Provide the (x, y) coordinate of the cell's center where the given text is located.  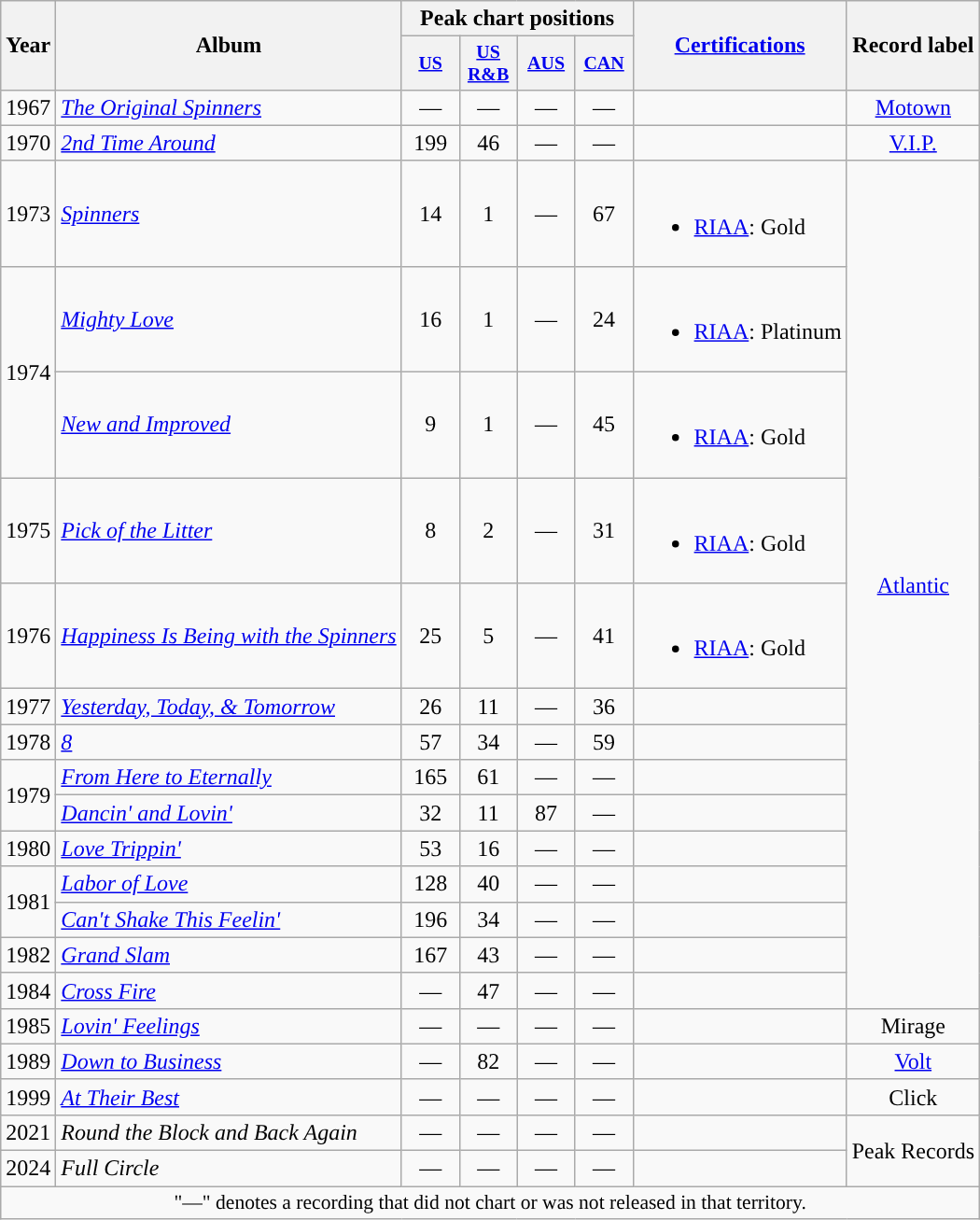
196 (430, 919)
1978 (28, 742)
32 (430, 813)
Full Circle (229, 1169)
RIAA: Platinum (739, 319)
Click (913, 1097)
1981 (28, 902)
1973 (28, 213)
26 (430, 707)
Certifications (739, 46)
31 (604, 530)
9 (430, 426)
Lovin' Feelings (229, 1026)
165 (430, 778)
From Here to Eternally (229, 778)
167 (430, 955)
Grand Slam (229, 955)
At Their Best (229, 1097)
Year (28, 46)
1970 (28, 143)
Peak chart positions (517, 19)
1989 (28, 1061)
CAN (604, 63)
1982 (28, 955)
Mirage (913, 1026)
Dancin' and Lovin' (229, 813)
Peak Records (913, 1150)
87 (546, 813)
25 (430, 637)
Labor of Love (229, 884)
AUS (546, 63)
1977 (28, 707)
2 (488, 530)
41 (604, 637)
5 (488, 637)
US (430, 63)
Volt (913, 1061)
1985 (28, 1026)
61 (488, 778)
1980 (28, 848)
46 (488, 143)
128 (430, 884)
1979 (28, 795)
47 (488, 990)
1974 (28, 372)
36 (604, 707)
2nd Time Around (229, 143)
1984 (28, 990)
Round the Block and Back Again (229, 1132)
199 (430, 143)
Down to Business (229, 1061)
1975 (28, 530)
67 (604, 213)
Record label (913, 46)
Yesterday, Today, & Tomorrow (229, 707)
Happiness Is Being with the Spinners (229, 637)
24 (604, 319)
New and Improved (229, 426)
Mighty Love (229, 319)
Spinners (229, 213)
53 (430, 848)
40 (488, 884)
V.I.P. (913, 143)
Atlantic (913, 584)
1999 (28, 1097)
The Original Spinners (229, 107)
Can't Shake This Feelin' (229, 919)
1976 (28, 637)
2024 (28, 1169)
43 (488, 955)
82 (488, 1061)
59 (604, 742)
"—" denotes a recording that did not chart or was not released in that territory. (491, 1203)
Pick of the Litter (229, 530)
USR&B (488, 63)
45 (604, 426)
Motown (913, 107)
Album (229, 46)
14 (430, 213)
2021 (28, 1132)
Love Trippin' (229, 848)
57 (430, 742)
Cross Fire (229, 990)
1967 (28, 107)
